Provide the (X, Y) coordinate of the cell's center where the given text is located.  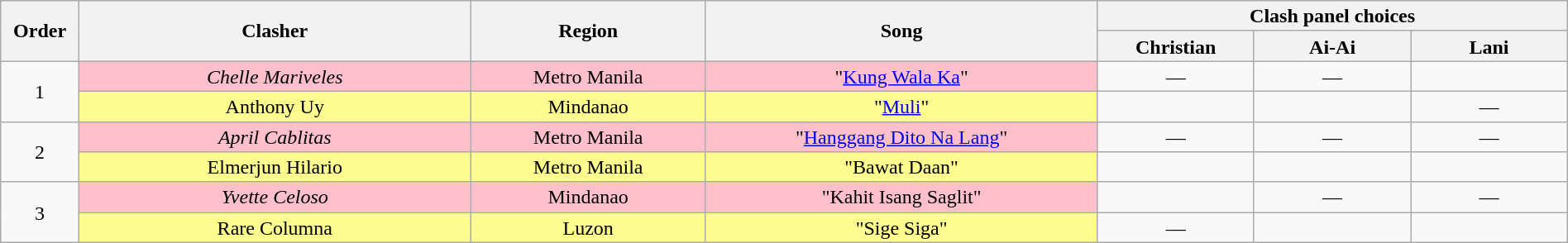
1 (40, 91)
Clasher (275, 31)
April Cablitas (275, 137)
Lani (1489, 46)
Luzon (588, 228)
"Sige Siga" (901, 228)
Chelle Mariveles (275, 76)
Rare Columna (275, 228)
Anthony Uy (275, 106)
Clash panel choices (1332, 17)
Elmerjun Hilario (275, 167)
"Muli" (901, 106)
Song (901, 31)
"Hanggang Dito Na Lang" (901, 137)
Region (588, 31)
"Bawat Daan" (901, 167)
Yvette Celoso (275, 197)
3 (40, 212)
2 (40, 152)
"Kung Wala Ka" (901, 76)
Order (40, 31)
"Kahit Isang Saglit" (901, 197)
Ai-Ai (1331, 46)
Christian (1176, 46)
